Output the (X, Y) coordinate of the center of the cell containing the given text.  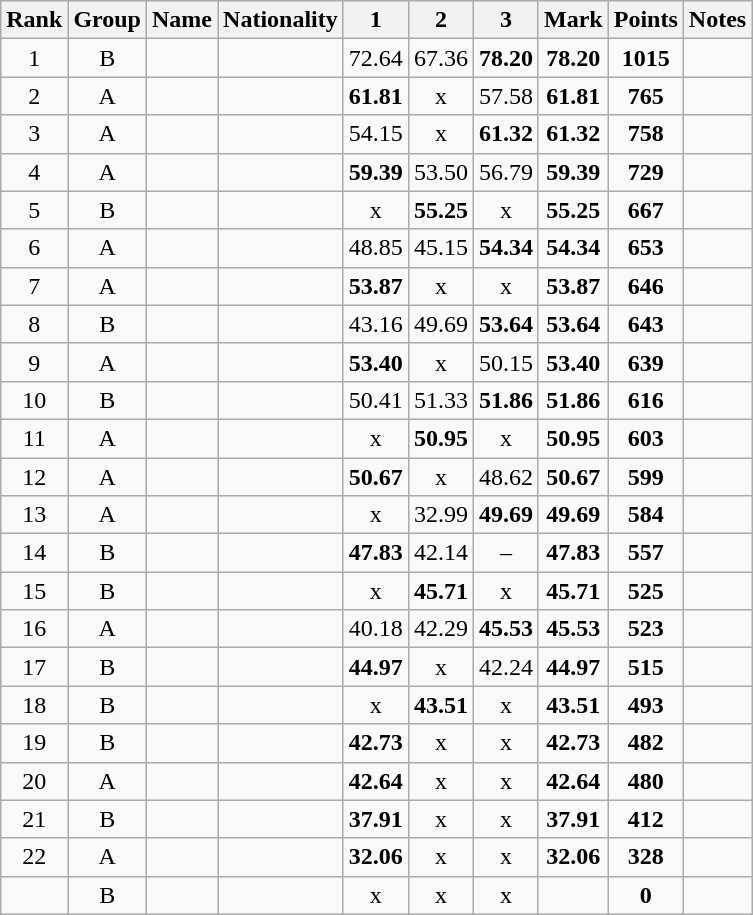
7 (34, 286)
616 (646, 400)
20 (34, 781)
482 (646, 743)
412 (646, 819)
758 (646, 134)
50.15 (506, 362)
603 (646, 438)
729 (646, 172)
8 (34, 324)
584 (646, 515)
4 (34, 172)
11 (34, 438)
– (506, 553)
19 (34, 743)
599 (646, 477)
53.50 (440, 172)
6 (34, 248)
42.14 (440, 553)
5 (34, 210)
40.18 (376, 629)
515 (646, 667)
12 (34, 477)
14 (34, 553)
18 (34, 705)
Nationality (281, 20)
43.16 (376, 324)
51.33 (440, 400)
72.64 (376, 58)
Name (182, 20)
42.29 (440, 629)
10 (34, 400)
17 (34, 667)
646 (646, 286)
0 (646, 895)
42.24 (506, 667)
Rank (34, 20)
557 (646, 553)
48.62 (506, 477)
493 (646, 705)
525 (646, 591)
48.85 (376, 248)
Mark (573, 20)
22 (34, 857)
67.36 (440, 58)
667 (646, 210)
32.99 (440, 515)
Group (108, 20)
54.15 (376, 134)
643 (646, 324)
Points (646, 20)
9 (34, 362)
328 (646, 857)
15 (34, 591)
16 (34, 629)
765 (646, 96)
57.58 (506, 96)
523 (646, 629)
50.41 (376, 400)
21 (34, 819)
480 (646, 781)
13 (34, 515)
653 (646, 248)
Notes (717, 20)
56.79 (506, 172)
639 (646, 362)
45.15 (440, 248)
1015 (646, 58)
